For the text-containing cell, return its midpoint in (x, y) coordinate format. 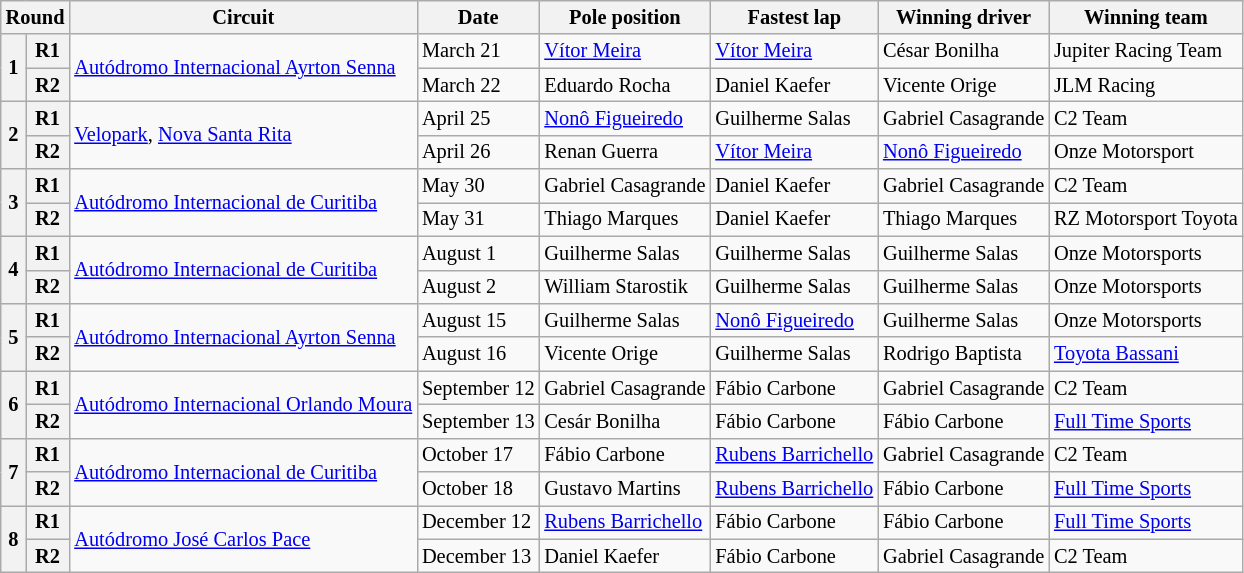
Winning driver (964, 17)
Autódromo Internacional Orlando Moura (243, 404)
Toyota Bassani (1146, 354)
Renan Guerra (624, 152)
April 25 (478, 118)
3 (14, 202)
August 1 (478, 253)
April 26 (478, 152)
Jupiter Racing Team (1146, 51)
César Bonilha (964, 51)
Autódromo José Carlos Pace (243, 538)
May 31 (478, 219)
Pole position (624, 17)
Date (478, 17)
RZ Motorsport Toyota (1146, 219)
September 13 (478, 421)
2 (14, 134)
1 (14, 68)
6 (14, 404)
December 12 (478, 522)
August 16 (478, 354)
Velopark, Nova Santa Rita (243, 134)
8 (14, 538)
May 30 (478, 186)
October 18 (478, 489)
5 (14, 336)
August 2 (478, 287)
October 17 (478, 455)
August 15 (478, 320)
September 12 (478, 388)
Rodrigo Baptista (964, 354)
7 (14, 472)
March 22 (478, 85)
Onze Motorsport (1146, 152)
Round (36, 17)
Fastest lap (794, 17)
March 21 (478, 51)
Circuit (243, 17)
Winning team (1146, 17)
4 (14, 270)
William Starostik (624, 287)
Gustavo Martins (624, 489)
Cesár Bonilha (624, 421)
JLM Racing (1146, 85)
December 13 (478, 556)
Eduardo Rocha (624, 85)
